Capture the cell that displays the provided text and extract its [x, y] central coordinate. 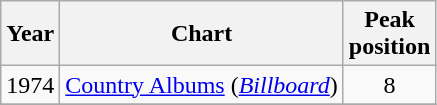
Country Albums (Billboard) [202, 85]
Chart [202, 34]
8 [389, 85]
Peakposition [389, 34]
Year [30, 34]
1974 [30, 85]
